Search for the cell housing the specified text and yield its (X, Y) center coordinate. 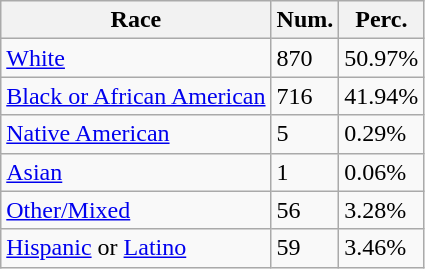
870 (305, 58)
716 (305, 96)
0.06% (382, 172)
Race (136, 20)
Perc. (382, 20)
Black or African American (136, 96)
Num. (305, 20)
White (136, 58)
3.46% (382, 248)
56 (305, 210)
3.28% (382, 210)
5 (305, 134)
50.97% (382, 58)
Other/Mixed (136, 210)
59 (305, 248)
0.29% (382, 134)
Native American (136, 134)
Hispanic or Latino (136, 248)
Asian (136, 172)
1 (305, 172)
41.94% (382, 96)
